Locate the cell with the specified text and output its [X, Y] center coordinate. 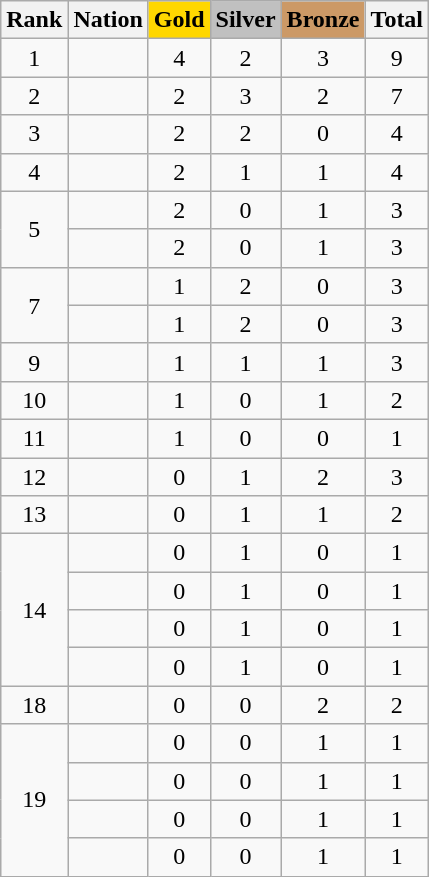
Silver [246, 20]
Nation [108, 20]
14 [34, 610]
Total [397, 20]
18 [34, 705]
12 [34, 477]
13 [34, 515]
19 [34, 800]
Bronze [323, 20]
Rank [34, 20]
Gold [179, 20]
11 [34, 438]
10 [34, 400]
5 [34, 229]
